Output the [X, Y] coordinate of the center of the cell containing the given text.  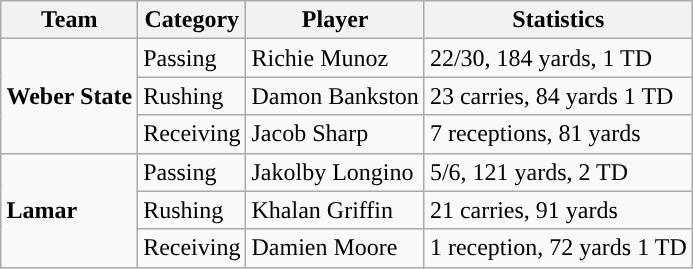
Team [70, 20]
Damon Bankston [335, 96]
23 carries, 84 yards 1 TD [558, 96]
5/6, 121 yards, 2 TD [558, 172]
Jakolby Longino [335, 172]
Khalan Griffin [335, 210]
Damien Moore [335, 248]
Jacob Sharp [335, 134]
Statistics [558, 20]
21 carries, 91 yards [558, 210]
22/30, 184 yards, 1 TD [558, 58]
Category [192, 20]
Player [335, 20]
Richie Munoz [335, 58]
Weber State [70, 96]
1 reception, 72 yards 1 TD [558, 248]
Lamar [70, 210]
7 receptions, 81 yards [558, 134]
